Scan for the cell matching the given text and deliver its [X, Y] coordinate at center. 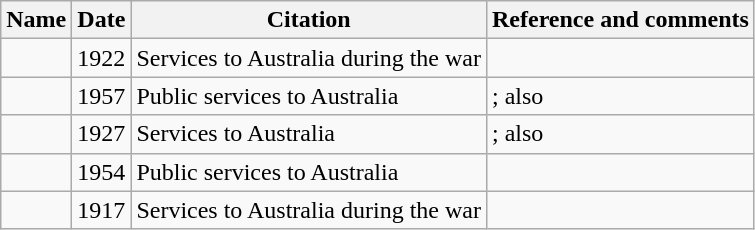
Reference and comments [620, 20]
Citation [309, 20]
1917 [102, 210]
1922 [102, 58]
1954 [102, 172]
1927 [102, 134]
Date [102, 20]
Services to Australia [309, 134]
1957 [102, 96]
Name [36, 20]
